Locate the cell with the specified text and output its [X, Y] center coordinate. 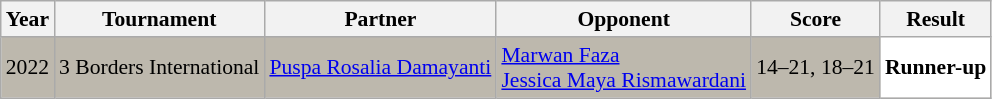
Score [816, 19]
Runner-up [936, 68]
2022 [28, 68]
Year [28, 19]
Result [936, 19]
Partner [380, 19]
3 Borders International [159, 68]
14–21, 18–21 [816, 68]
Opponent [624, 19]
Tournament [159, 19]
Puspa Rosalia Damayanti [380, 68]
Marwan Faza Jessica Maya Rismawardani [624, 68]
